Find where the given text appears and provide that cell's center as (X, Y) coordinate. 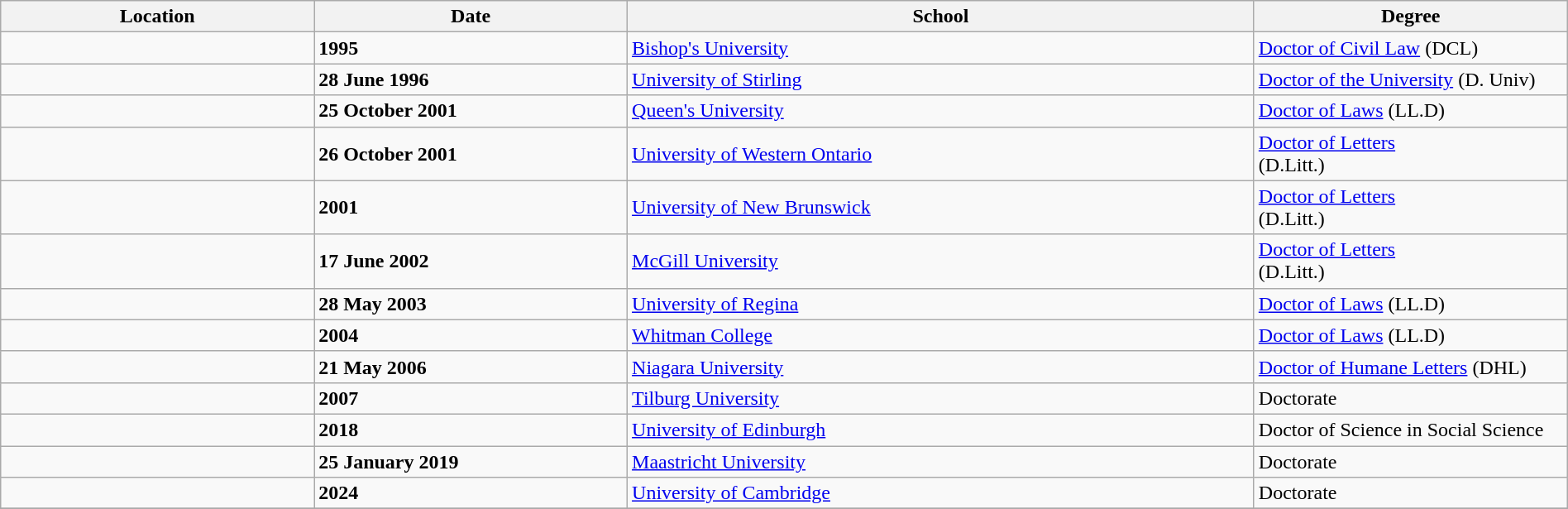
17 June 2002 (471, 262)
University of Stirling (941, 79)
21 May 2006 (471, 367)
2024 (471, 493)
26 October 2001 (471, 154)
Queen's University (941, 111)
2004 (471, 335)
Bishop's University (941, 48)
28 May 2003 (471, 304)
2007 (471, 398)
25 October 2001 (471, 111)
Doctor of Humane Letters (DHL) (1411, 367)
Doctor of Civil Law (DCL) (1411, 48)
McGill University (941, 262)
Doctor of Science in Social Science (1411, 430)
Niagara University (941, 367)
University of Edinburgh (941, 430)
University of Cambridge (941, 493)
Tilburg University (941, 398)
28 June 1996 (471, 79)
Whitman College (941, 335)
Degree (1411, 17)
School (941, 17)
University of Regina (941, 304)
1995 (471, 48)
Doctor of the University (D. Univ) (1411, 79)
2018 (471, 430)
25 January 2019 (471, 461)
Date (471, 17)
Location (157, 17)
Maastricht University (941, 461)
University of Western Ontario (941, 154)
University of New Brunswick (941, 207)
2001 (471, 207)
